Identify which cell holds the provided text, then report its (x, y) central coordinate. 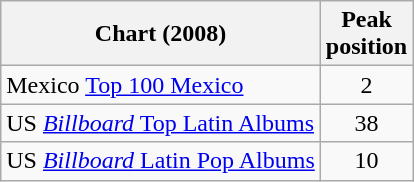
Peakposition (366, 34)
2 (366, 85)
Chart (2008) (161, 34)
10 (366, 161)
US Billboard Top Latin Albums (161, 123)
38 (366, 123)
US Billboard Latin Pop Albums (161, 161)
Mexico Top 100 Mexico (161, 85)
